Locate the cell with the specified text and output its (X, Y) center coordinate. 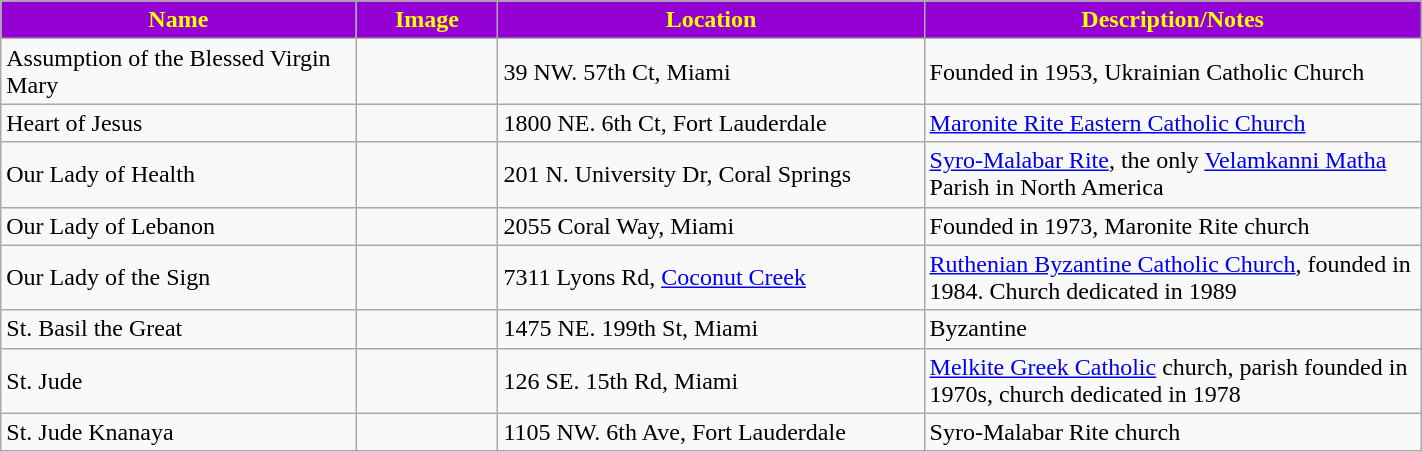
Description/Notes (1172, 20)
Our Lady of the Sign (178, 278)
St. Jude Knanaya (178, 432)
St. Basil the Great (178, 329)
2055 Coral Way, Miami (711, 226)
7311 Lyons Rd, Coconut Creek (711, 278)
Heart of Jesus (178, 123)
Syro-Malabar Rite, the only Velamkanni Matha Parish in North America (1172, 174)
Our Lady of Health (178, 174)
1105 NW. 6th Ave, Fort Lauderdale (711, 432)
St. Jude (178, 380)
1800 NE. 6th Ct, Fort Lauderdale (711, 123)
Syro-Malabar Rite church (1172, 432)
126 SE. 15th Rd, Miami (711, 380)
Image (427, 20)
39 NW. 57th Ct, Miami (711, 72)
Melkite Greek Catholic church, parish founded in 1970s, church dedicated in 1978 (1172, 380)
Founded in 1973, Maronite Rite church (1172, 226)
Name (178, 20)
Ruthenian Byzantine Catholic Church, founded in 1984. Church dedicated in 1989 (1172, 278)
Assumption of the Blessed Virgin Mary (178, 72)
1475 NE. 199th St, Miami (711, 329)
Byzantine (1172, 329)
Location (711, 20)
Founded in 1953, Ukrainian Catholic Church (1172, 72)
201 N. University Dr, Coral Springs (711, 174)
Maronite Rite Eastern Catholic Church (1172, 123)
Our Lady of Lebanon (178, 226)
